Scan for the cell matching the given text and deliver its [X, Y] coordinate at center. 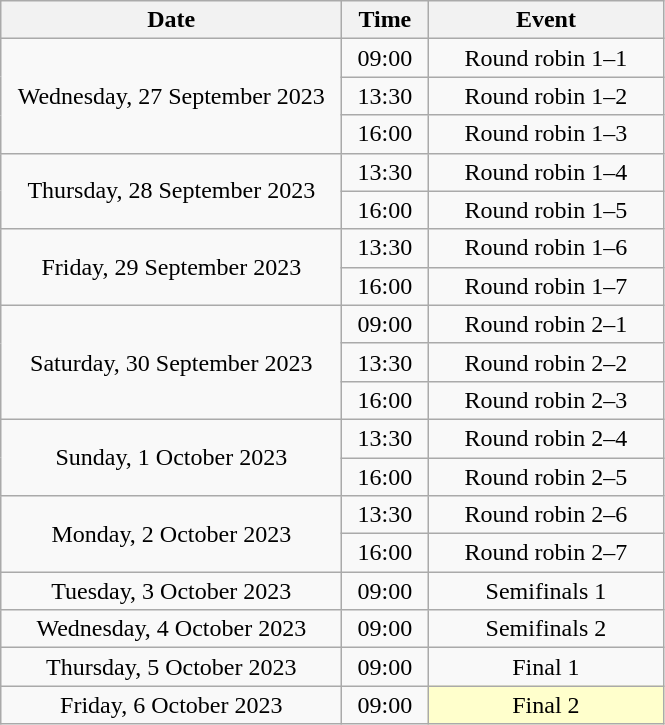
Wednesday, 4 October 2023 [172, 629]
Monday, 2 October 2023 [172, 534]
Time [385, 20]
Round robin 1–7 [546, 286]
Wednesday, 27 September 2023 [172, 96]
Event [546, 20]
Friday, 29 September 2023 [172, 267]
Final 1 [546, 667]
Round robin 1–3 [546, 134]
Round robin 2–4 [546, 438]
Saturday, 30 September 2023 [172, 362]
Round robin 1–6 [546, 248]
Date [172, 20]
Tuesday, 3 October 2023 [172, 591]
Thursday, 5 October 2023 [172, 667]
Round robin 2–3 [546, 400]
Round robin 1–4 [546, 172]
Round robin 2–5 [546, 477]
Thursday, 28 September 2023 [172, 191]
Round robin 2–7 [546, 553]
Round robin 2–6 [546, 515]
Round robin 2–2 [546, 362]
Round robin 1–5 [546, 210]
Semifinals 1 [546, 591]
Round robin 1–2 [546, 96]
Round robin 1–1 [546, 58]
Semifinals 2 [546, 629]
Round robin 2–1 [546, 324]
Sunday, 1 October 2023 [172, 457]
Final 2 [546, 705]
Friday, 6 October 2023 [172, 705]
